Find where the given text appears and provide that cell's center as (x, y) coordinate. 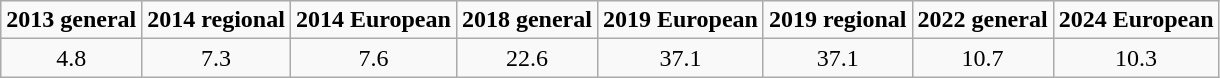
2018 general (526, 20)
2024 European (1136, 20)
2019 regional (838, 20)
7.6 (373, 58)
10.7 (982, 58)
2022 general (982, 20)
2013 general (72, 20)
10.3 (1136, 58)
2014 regional (216, 20)
4.8 (72, 58)
7.3 (216, 58)
22.6 (526, 58)
2014 European (373, 20)
2019 European (680, 20)
